From the cell containing the given text, extract its center point as [X, Y] coordinate. 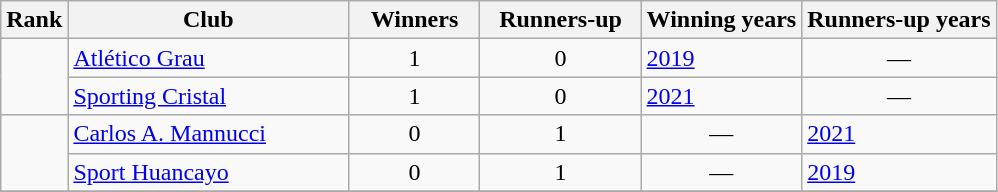
Sport Huancayo [208, 172]
Rank [34, 20]
Winning years [722, 20]
Runners-up [560, 20]
Sporting Cristal [208, 96]
Winners [414, 20]
Atlético Grau [208, 58]
Club [208, 20]
Runners-up years [899, 20]
Carlos A. Mannucci [208, 134]
